Pinpoint the cell where the given text exists, returning its [x, y] midpoint coordinate. 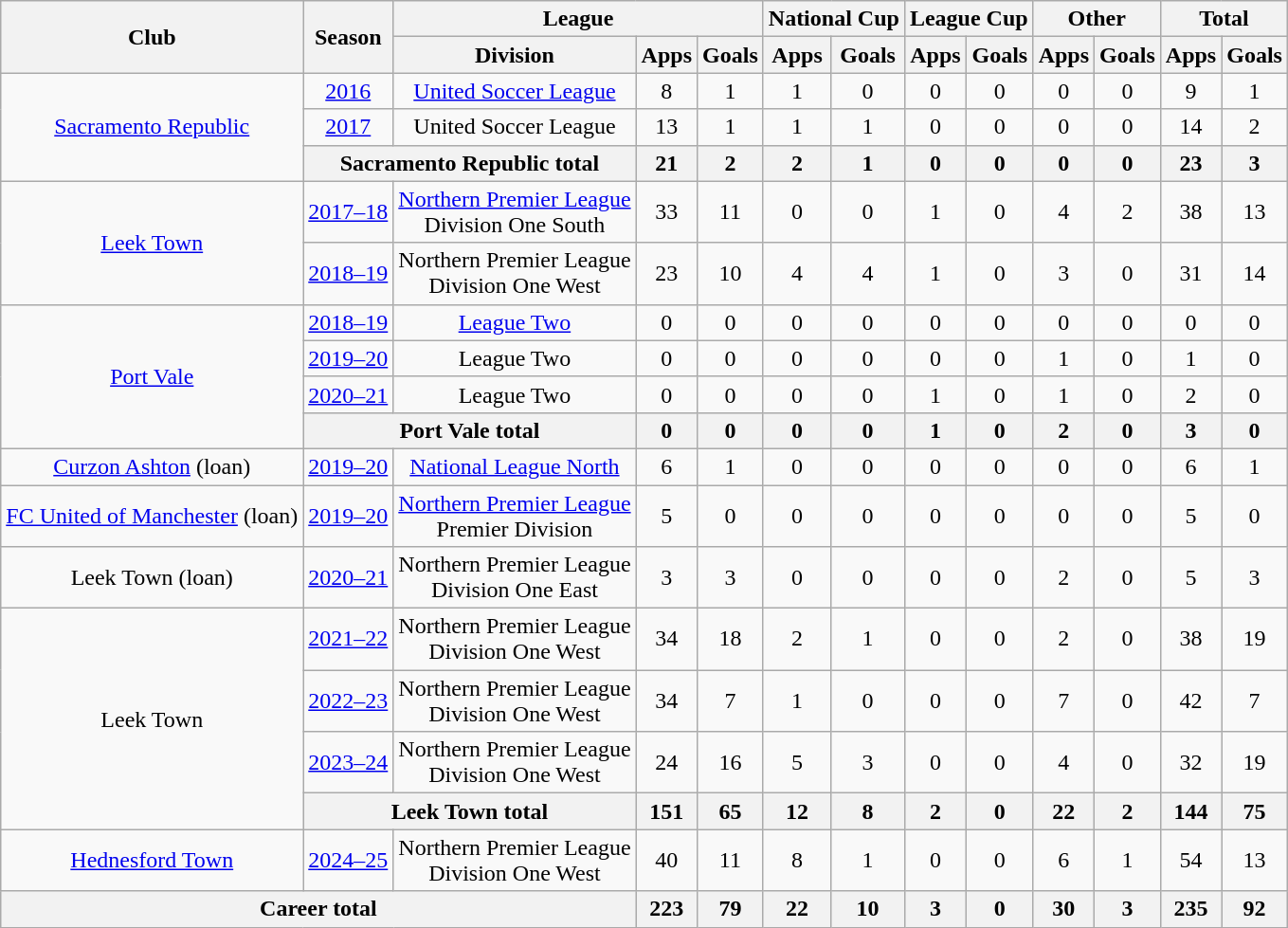
Northern Premier LeagueDivision One South [515, 212]
Port Vale total [470, 430]
144 [1190, 811]
31 [1190, 273]
2017 [349, 127]
2021–22 [349, 639]
40 [666, 861]
2023–24 [349, 762]
151 [666, 811]
24 [666, 762]
65 [731, 811]
75 [1255, 811]
Sacramento Republic [152, 127]
42 [1190, 701]
Port Vale [152, 376]
235 [1190, 909]
2024–25 [349, 861]
National League North [515, 466]
Leek Town total [470, 811]
Northern Premier LeaguePremier Division [515, 516]
Division [515, 55]
Sacramento Republic total [470, 163]
9 [1190, 91]
12 [797, 811]
2022–23 [349, 701]
Career total [318, 909]
Club [152, 37]
Hednesford Town [152, 861]
League Cup [969, 19]
Curzon Ashton (loan) [152, 466]
2016 [349, 91]
Northern Premier LeagueDivision One East [515, 578]
18 [731, 639]
Season [349, 37]
League [578, 19]
National Cup [834, 19]
33 [666, 212]
21 [666, 163]
Other [1097, 19]
2017–18 [349, 212]
79 [731, 909]
223 [666, 909]
Total [1224, 19]
54 [1190, 861]
16 [731, 762]
32 [1190, 762]
Leek Town (loan) [152, 578]
92 [1255, 909]
FC United of Manchester (loan) [152, 516]
30 [1063, 909]
